Return (x, y) of the center of cell containing provided text 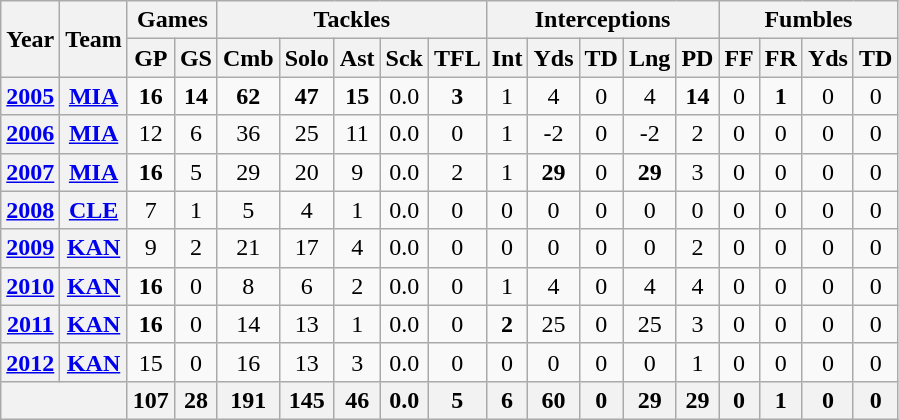
Team (94, 39)
FR (780, 58)
Games (172, 20)
28 (196, 400)
2006 (30, 134)
TFL (457, 58)
GS (196, 58)
2007 (30, 172)
Year (30, 39)
107 (150, 400)
8 (248, 286)
20 (306, 172)
46 (357, 400)
Ast (357, 58)
191 (248, 400)
Int (507, 58)
CLE (94, 210)
Cmb (248, 58)
Tackles (352, 20)
36 (248, 134)
2005 (30, 96)
Fumbles (808, 20)
145 (306, 400)
2009 (30, 248)
62 (248, 96)
7 (150, 210)
2010 (30, 286)
60 (554, 400)
21 (248, 248)
2012 (30, 362)
12 (150, 134)
Interceptions (602, 20)
2011 (30, 324)
PD (698, 58)
GP (150, 58)
Solo (306, 58)
11 (357, 134)
2008 (30, 210)
Lng (649, 58)
47 (306, 96)
FF (739, 58)
Sck (404, 58)
17 (306, 248)
